Return (x, y) of the center of cell containing provided text 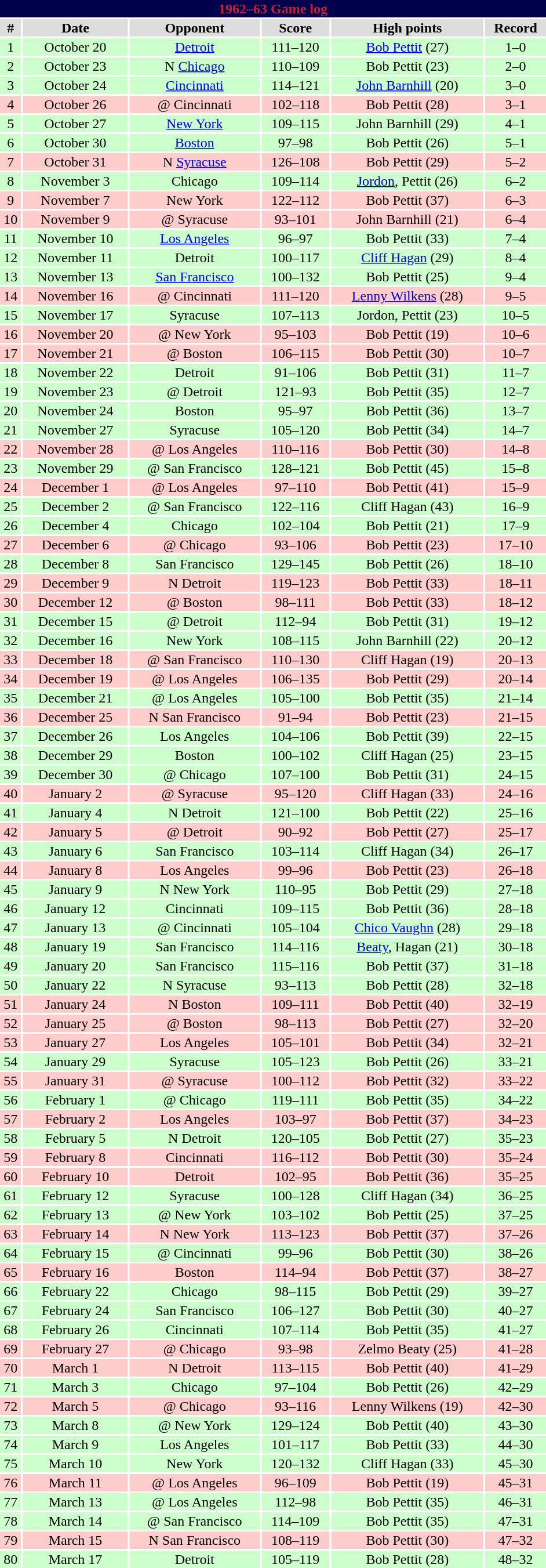
7 (10, 162)
63 (10, 1234)
61 (10, 1196)
March 10 (75, 1464)
February 16 (75, 1272)
41–28 (516, 1349)
November 21 (75, 353)
Beaty, Hagan (21) (407, 947)
100–112 (296, 1081)
23 (10, 468)
Bob Pettit (45) (407, 468)
19–12 (516, 621)
107–100 (296, 774)
3–1 (516, 104)
122–116 (296, 506)
February 27 (75, 1349)
93–116 (296, 1406)
November 3 (75, 181)
35–23 (516, 1138)
1962–63 Game log (273, 9)
November 13 (75, 277)
106–115 (296, 353)
January 27 (75, 1042)
51 (10, 1004)
27–18 (516, 889)
18–10 (516, 564)
114–116 (296, 947)
15 (10, 315)
19 (10, 392)
November 10 (75, 238)
10–6 (516, 334)
March 9 (75, 1444)
91–94 (296, 717)
10–5 (516, 315)
68 (10, 1330)
November 27 (75, 430)
December 25 (75, 717)
March 1 (75, 1368)
93–98 (296, 1349)
110–130 (296, 660)
106–127 (296, 1310)
13 (10, 277)
8 (10, 181)
29–18 (516, 928)
February 26 (75, 1330)
98–113 (296, 1023)
December 16 (75, 640)
November 17 (75, 315)
128–121 (296, 468)
November 28 (75, 449)
46–31 (516, 1502)
December 1 (75, 487)
100–117 (296, 258)
December 21 (75, 698)
29 (10, 583)
January 20 (75, 966)
119–123 (296, 583)
Jordon, Pettit (26) (407, 181)
October 26 (75, 104)
January 4 (75, 813)
9–4 (516, 277)
18–12 (516, 602)
January 6 (75, 851)
3–0 (516, 85)
95–103 (296, 334)
43 (10, 851)
9–5 (516, 296)
2 (10, 66)
95–97 (296, 411)
122–112 (296, 200)
109–111 (296, 1004)
105–100 (296, 698)
30–18 (516, 947)
45–30 (516, 1464)
5–1 (516, 143)
33–22 (516, 1081)
November 7 (75, 200)
57 (10, 1119)
11 (10, 238)
February 2 (75, 1119)
16 (10, 334)
Cliff Hagan (29) (407, 258)
December 6 (75, 545)
114–121 (296, 85)
11–7 (516, 372)
42–29 (516, 1387)
5–2 (516, 162)
106–135 (296, 679)
October 20 (75, 47)
78 (10, 1521)
110–116 (296, 449)
75 (10, 1464)
101–117 (296, 1444)
91–106 (296, 372)
105–101 (296, 1042)
John Barnhill (20) (407, 85)
1 (10, 47)
November 9 (75, 219)
December 2 (75, 506)
January 8 (75, 870)
4 (10, 104)
33–21 (516, 1062)
96–97 (296, 238)
March 14 (75, 1521)
104–106 (296, 736)
Chico Vaughn (28) (407, 928)
# (10, 28)
97–104 (296, 1387)
32–18 (516, 985)
December 26 (75, 736)
108–115 (296, 640)
90–92 (296, 832)
12 (10, 258)
October 23 (75, 66)
December 12 (75, 602)
January 9 (75, 889)
38 (10, 755)
120–132 (296, 1464)
Lenny Wilkens (19) (407, 1406)
March 8 (75, 1425)
36–25 (516, 1196)
Cliff Hagan (43) (407, 506)
46 (10, 908)
3 (10, 85)
41–29 (516, 1368)
67 (10, 1310)
January 24 (75, 1004)
January 13 (75, 928)
February 12 (75, 1196)
October 31 (75, 162)
21–15 (516, 717)
John Barnhill (29) (407, 124)
25 (10, 506)
98–115 (296, 1291)
44 (10, 870)
24 (10, 487)
62 (10, 1215)
102–104 (296, 526)
High points (407, 28)
November 23 (75, 392)
59 (10, 1157)
76 (10, 1483)
12–7 (516, 392)
15–8 (516, 468)
43–30 (516, 1425)
Cliff Hagan (19) (407, 660)
20 (10, 411)
40 (10, 794)
6–4 (516, 219)
103–102 (296, 1215)
112–98 (296, 1502)
38–27 (516, 1272)
114–109 (296, 1521)
102–118 (296, 104)
21–14 (516, 698)
32–20 (516, 1023)
February 1 (75, 1100)
34 (10, 679)
32–21 (516, 1042)
71 (10, 1387)
John Barnhill (21) (407, 219)
January 12 (75, 908)
100–128 (296, 1196)
28–18 (516, 908)
109–114 (296, 181)
Bob Pettit (22) (407, 813)
February 5 (75, 1138)
17–10 (516, 545)
December 18 (75, 660)
December 9 (75, 583)
129–124 (296, 1425)
38–26 (516, 1253)
93–101 (296, 219)
14 (10, 296)
25–16 (516, 813)
70 (10, 1368)
1–0 (516, 47)
26–18 (516, 870)
69 (10, 1349)
6 (10, 143)
October 30 (75, 143)
56 (10, 1100)
February 10 (75, 1176)
35 (10, 698)
32 (10, 640)
116–112 (296, 1157)
20–12 (516, 640)
9 (10, 200)
53 (10, 1042)
129–145 (296, 564)
23–15 (516, 755)
60 (10, 1176)
John Barnhill (22) (407, 640)
Score (296, 28)
26 (10, 526)
65 (10, 1272)
45–31 (516, 1483)
97–98 (296, 143)
72 (10, 1406)
January 22 (75, 985)
March 11 (75, 1483)
31 (10, 621)
102–95 (296, 1176)
105–119 (296, 1559)
December 19 (75, 679)
February 24 (75, 1310)
47 (10, 928)
November 29 (75, 468)
37–25 (516, 1215)
73 (10, 1425)
93–106 (296, 545)
45 (10, 889)
October 27 (75, 124)
113–123 (296, 1234)
7–4 (516, 238)
33 (10, 660)
Zelmo Beaty (25) (407, 1349)
121–93 (296, 392)
18–11 (516, 583)
4–1 (516, 124)
22–15 (516, 736)
Cliff Hagan (25) (407, 755)
December 30 (75, 774)
6–3 (516, 200)
February 8 (75, 1157)
March 5 (75, 1406)
66 (10, 1291)
47–32 (516, 1540)
77 (10, 1502)
52 (10, 1023)
November 11 (75, 258)
January 29 (75, 1062)
54 (10, 1062)
107–114 (296, 1330)
112–94 (296, 621)
6–2 (516, 181)
42–30 (516, 1406)
Record (516, 28)
97–110 (296, 487)
28 (10, 564)
48–32 (516, 1559)
115–116 (296, 966)
February 14 (75, 1234)
February 15 (75, 1253)
Bob Pettit (41) (407, 487)
January 2 (75, 794)
March 3 (75, 1387)
5 (10, 124)
37 (10, 736)
13–7 (516, 411)
119–111 (296, 1100)
100–102 (296, 755)
100–132 (296, 277)
December 8 (75, 564)
80 (10, 1559)
20–14 (516, 679)
25–17 (516, 832)
41 (10, 813)
105–120 (296, 430)
121–100 (296, 813)
18 (10, 372)
November 22 (75, 372)
N Chicago (195, 66)
February 13 (75, 1215)
20–13 (516, 660)
39 (10, 774)
37–26 (516, 1234)
126–108 (296, 162)
120–105 (296, 1138)
107–113 (296, 315)
36 (10, 717)
Opponent (195, 28)
Date (75, 28)
24–15 (516, 774)
64 (10, 1253)
108–119 (296, 1540)
103–97 (296, 1119)
December 15 (75, 621)
105–104 (296, 928)
34–23 (516, 1119)
17–9 (516, 526)
32–19 (516, 1004)
50 (10, 985)
113–115 (296, 1368)
14–7 (516, 430)
49 (10, 966)
74 (10, 1444)
10 (10, 219)
93–113 (296, 985)
January 5 (75, 832)
41–27 (516, 1330)
110–95 (296, 889)
Bob Pettit (21) (407, 526)
December 29 (75, 755)
31–18 (516, 966)
16–9 (516, 506)
22 (10, 449)
26–17 (516, 851)
21 (10, 430)
Bob Pettit (32) (407, 1081)
44–30 (516, 1444)
30 (10, 602)
November 16 (75, 296)
2–0 (516, 66)
November 20 (75, 334)
January 31 (75, 1081)
8–4 (516, 258)
42 (10, 832)
95–120 (296, 794)
Bob Pettit (39) (407, 736)
14–8 (516, 449)
114–94 (296, 1272)
December 4 (75, 526)
48 (10, 947)
24–16 (516, 794)
98–111 (296, 602)
November 24 (75, 411)
March 13 (75, 1502)
79 (10, 1540)
58 (10, 1138)
47–31 (516, 1521)
15–9 (516, 487)
Jordon, Pettit (23) (407, 315)
October 24 (75, 85)
110–109 (296, 66)
March 15 (75, 1540)
34–22 (516, 1100)
March 17 (75, 1559)
January 25 (75, 1023)
96–109 (296, 1483)
February 22 (75, 1291)
27 (10, 545)
39–27 (516, 1291)
105–123 (296, 1062)
35–25 (516, 1176)
10–7 (516, 353)
N Boston (195, 1004)
17 (10, 353)
103–114 (296, 851)
40–27 (516, 1310)
January 19 (75, 947)
35–24 (516, 1157)
Lenny Wilkens (28) (407, 296)
55 (10, 1081)
